For the text-containing cell, return its midpoint in [X, Y] coordinate format. 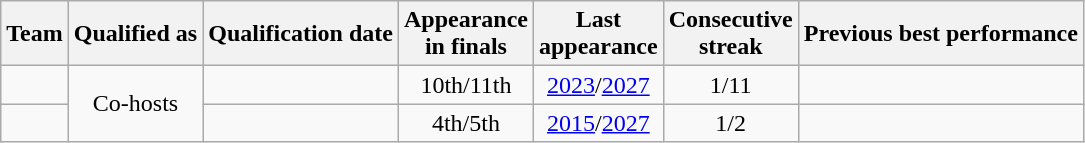
Lastappearance [598, 34]
1/2 [730, 123]
2015/2027 [598, 123]
Qualified as [135, 34]
Previous best performance [940, 34]
10th/11th [466, 85]
Co-hosts [135, 104]
4th/5th [466, 123]
Team [35, 34]
Consecutivestreak [730, 34]
Appearancein finals [466, 34]
2023/2027 [598, 85]
1/11 [730, 85]
Qualification date [301, 34]
